Return (x, y) of the center of cell containing provided text 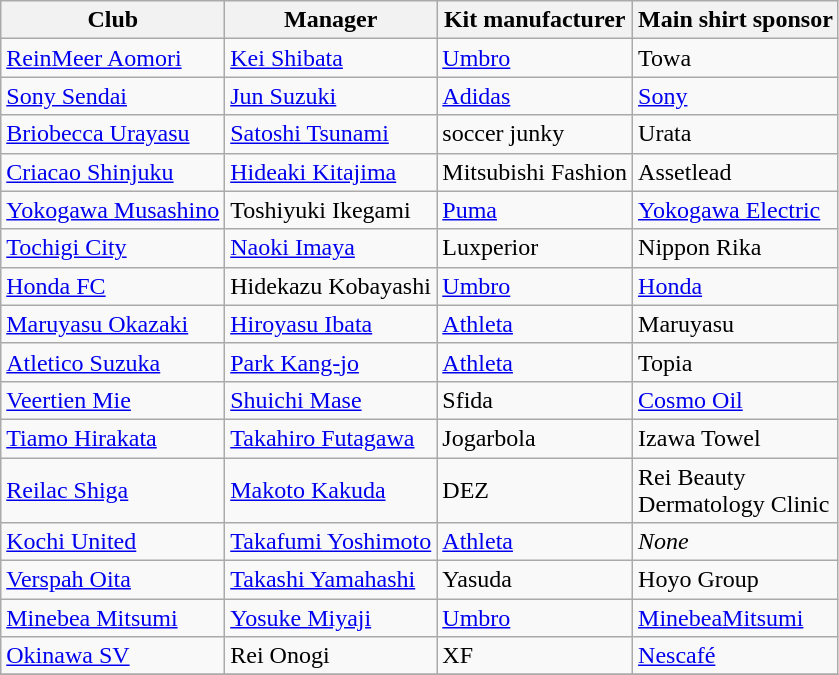
Reilac Shiga (113, 490)
Kit manufacturer (535, 20)
Manager (331, 20)
Tiamo Hirakata (113, 438)
Kei Shibata (331, 58)
ReinMeer Aomori (113, 58)
Yokogawa Electric (736, 210)
MinebeaMitsumi (736, 618)
Puma (535, 210)
Criacao Shinjuku (113, 172)
Hoyo Group (736, 580)
None (736, 542)
Tochigi City (113, 248)
Jogarbola (535, 438)
Verspah Oita (113, 580)
Hiroyasu Ibata (331, 324)
Rei BeautyDermatology Clinic (736, 490)
Izawa Towel (736, 438)
Satoshi Tsunami (331, 134)
Briobecca Urayasu (113, 134)
Club (113, 20)
Sony Sendai (113, 96)
Veertien Mie (113, 400)
Hideaki Kitajima (331, 172)
Takahiro Futagawa (331, 438)
Cosmo Oil (736, 400)
Adidas (535, 96)
Honda (736, 286)
Toshiyuki Ikegami (331, 210)
Towa (736, 58)
DEZ (535, 490)
Nippon Rika (736, 248)
Topia (736, 362)
Naoki Imaya (331, 248)
Yasuda (535, 580)
Mitsubishi Fashion (535, 172)
Minebea Mitsumi (113, 618)
Sony (736, 96)
Takafumi Yoshimoto (331, 542)
Main shirt sponsor (736, 20)
Takashi Yamahashi (331, 580)
Okinawa SV (113, 656)
Shuichi Mase (331, 400)
Rei Onogi (331, 656)
Nescafé (736, 656)
Yosuke Miyaji (331, 618)
XF (535, 656)
Honda FC (113, 286)
Park Kang-jo (331, 362)
Hidekazu Kobayashi (331, 286)
Maruyasu (736, 324)
Sfida (535, 400)
Luxperior (535, 248)
Makoto Kakuda (331, 490)
Yokogawa Musashino (113, 210)
Kochi United (113, 542)
Atletico Suzuka (113, 362)
soccer junky (535, 134)
Jun Suzuki (331, 96)
Urata (736, 134)
Assetlead (736, 172)
Maruyasu Okazaki (113, 324)
